For the text-containing cell, return its midpoint in (x, y) coordinate format. 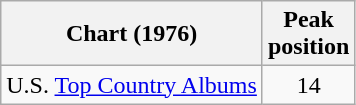
14 (308, 85)
Peakposition (308, 34)
U.S. Top Country Albums (132, 85)
Chart (1976) (132, 34)
